Search for the cell housing the specified text and yield its [X, Y] center coordinate. 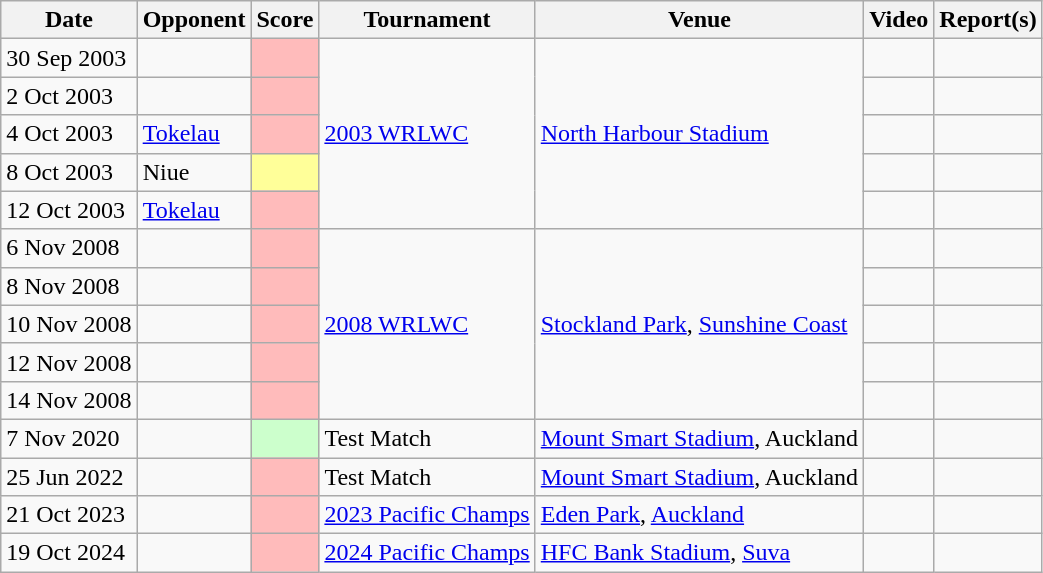
2023 Pacific Champs [427, 515]
Stockland Park, Sunshine Coast [699, 324]
2008 WRLWC [427, 324]
Score [285, 20]
12 Nov 2008 [69, 362]
14 Nov 2008 [69, 400]
North Harbour Stadium [699, 134]
Niue [194, 172]
HFC Bank Stadium, Suva [699, 553]
2024 Pacific Champs [427, 553]
2 Oct 2003 [69, 96]
6 Nov 2008 [69, 248]
12 Oct 2003 [69, 210]
25 Jun 2022 [69, 477]
Report(s) [988, 20]
Video [899, 20]
8 Nov 2008 [69, 286]
Date [69, 20]
21 Oct 2023 [69, 515]
7 Nov 2020 [69, 438]
19 Oct 2024 [69, 553]
10 Nov 2008 [69, 324]
4 Oct 2003 [69, 134]
8 Oct 2003 [69, 172]
Eden Park, Auckland [699, 515]
Venue [699, 20]
30 Sep 2003 [69, 58]
Tournament [427, 20]
2003 WRLWC [427, 134]
Opponent [194, 20]
